Find where the given text appears and provide that cell's center as [X, Y] coordinate. 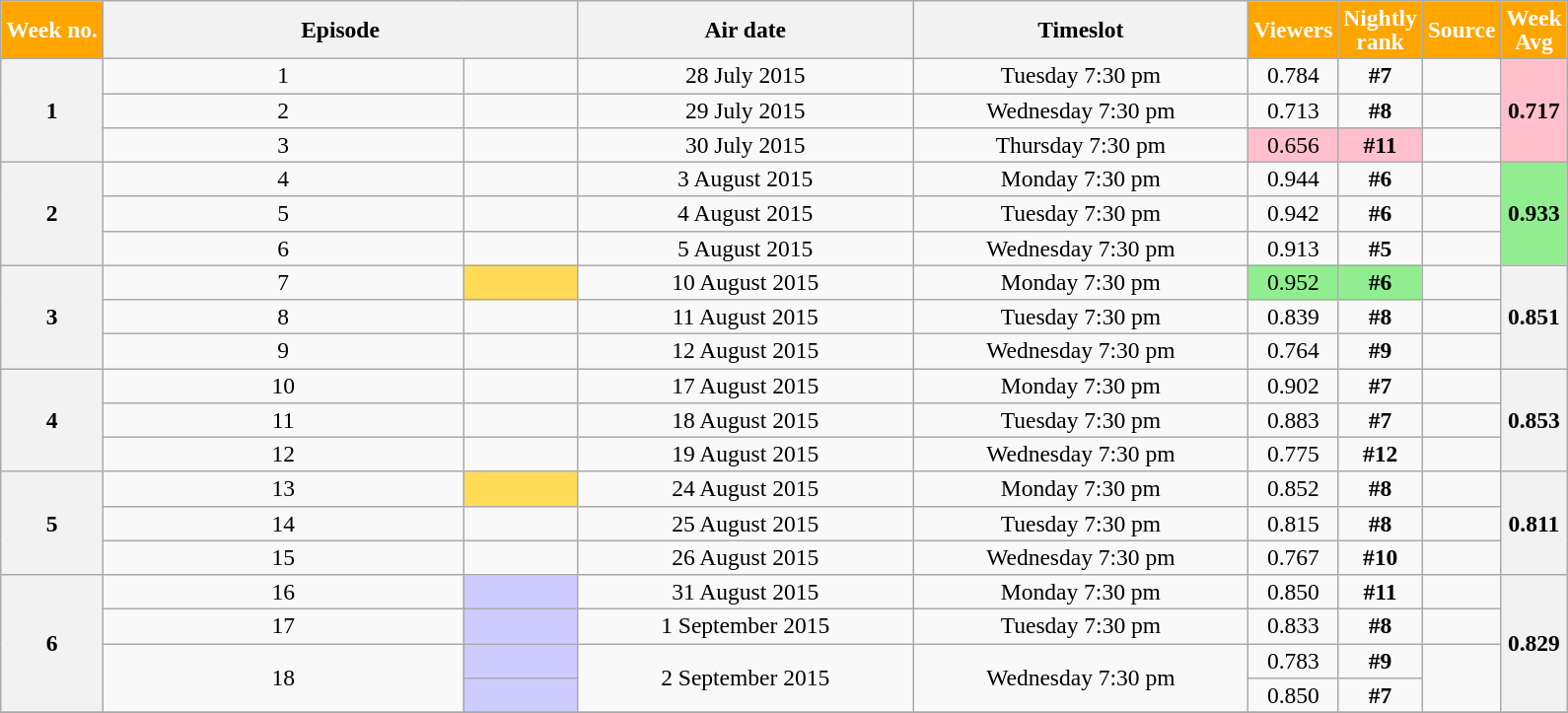
16 [283, 592]
0.852 [1294, 489]
0.784 [1294, 75]
0.883 [1294, 420]
1 September 2015 [746, 625]
Nightlyrank [1381, 30]
0.713 [1294, 110]
9 [283, 351]
19 August 2015 [746, 454]
17 [283, 625]
0.933 [1534, 213]
0.775 [1294, 454]
0.913 [1294, 249]
Week no. [52, 30]
0.952 [1294, 282]
0.656 [1294, 144]
18 [283, 677]
28 July 2015 [746, 75]
4 August 2015 [746, 213]
#12 [1381, 454]
11 [283, 420]
7 [283, 282]
#5 [1381, 249]
0.829 [1534, 643]
0.853 [1534, 420]
Source [1461, 30]
0.815 [1294, 523]
14 [283, 523]
0.902 [1294, 385]
2 September 2015 [746, 677]
WeekAvg [1534, 30]
12 August 2015 [746, 351]
0.783 [1294, 661]
0.717 [1534, 110]
29 July 2015 [746, 110]
Viewers [1294, 30]
11 August 2015 [746, 316]
31 August 2015 [746, 592]
18 August 2015 [746, 420]
30 July 2015 [746, 144]
Thursday 7:30 pm [1081, 144]
8 [283, 316]
3 August 2015 [746, 179]
0.764 [1294, 351]
#10 [1381, 558]
15 [283, 558]
17 August 2015 [746, 385]
Episode [339, 30]
0.839 [1294, 316]
26 August 2015 [746, 558]
10 [283, 385]
12 [283, 454]
5 August 2015 [746, 249]
0.767 [1294, 558]
13 [283, 489]
0.851 [1534, 318]
10 August 2015 [746, 282]
24 August 2015 [746, 489]
0.942 [1294, 213]
Timeslot [1081, 30]
0.811 [1534, 523]
Air date [746, 30]
25 August 2015 [746, 523]
0.833 [1294, 625]
0.944 [1294, 179]
